Identify which cell holds the provided text, then report its [X, Y] central coordinate. 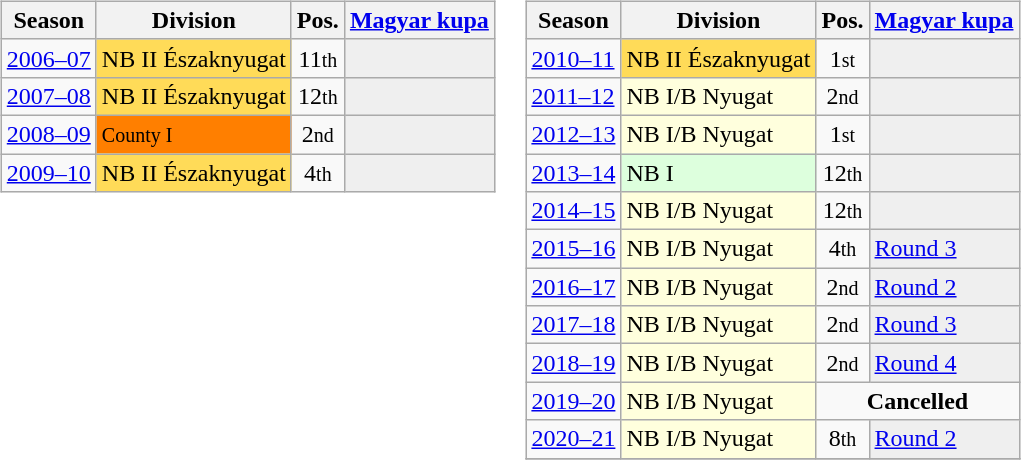
Cancelled [918, 401]
2019–20 [574, 401]
2017–18 [574, 325]
11th [318, 58]
2006–07 [48, 58]
NB I [718, 173]
2020–21 [574, 439]
2014–15 [574, 211]
2013–14 [574, 173]
2010–11 [574, 58]
2018–19 [574, 363]
2011–12 [574, 96]
2016–17 [574, 287]
2009–10 [48, 173]
Round 4 [944, 363]
County I [194, 134]
8th [842, 439]
2012–13 [574, 134]
2015–16 [574, 249]
2007–08 [48, 96]
2008–09 [48, 134]
